Provide the [X, Y] coordinate of the cell's center where the given text is located.  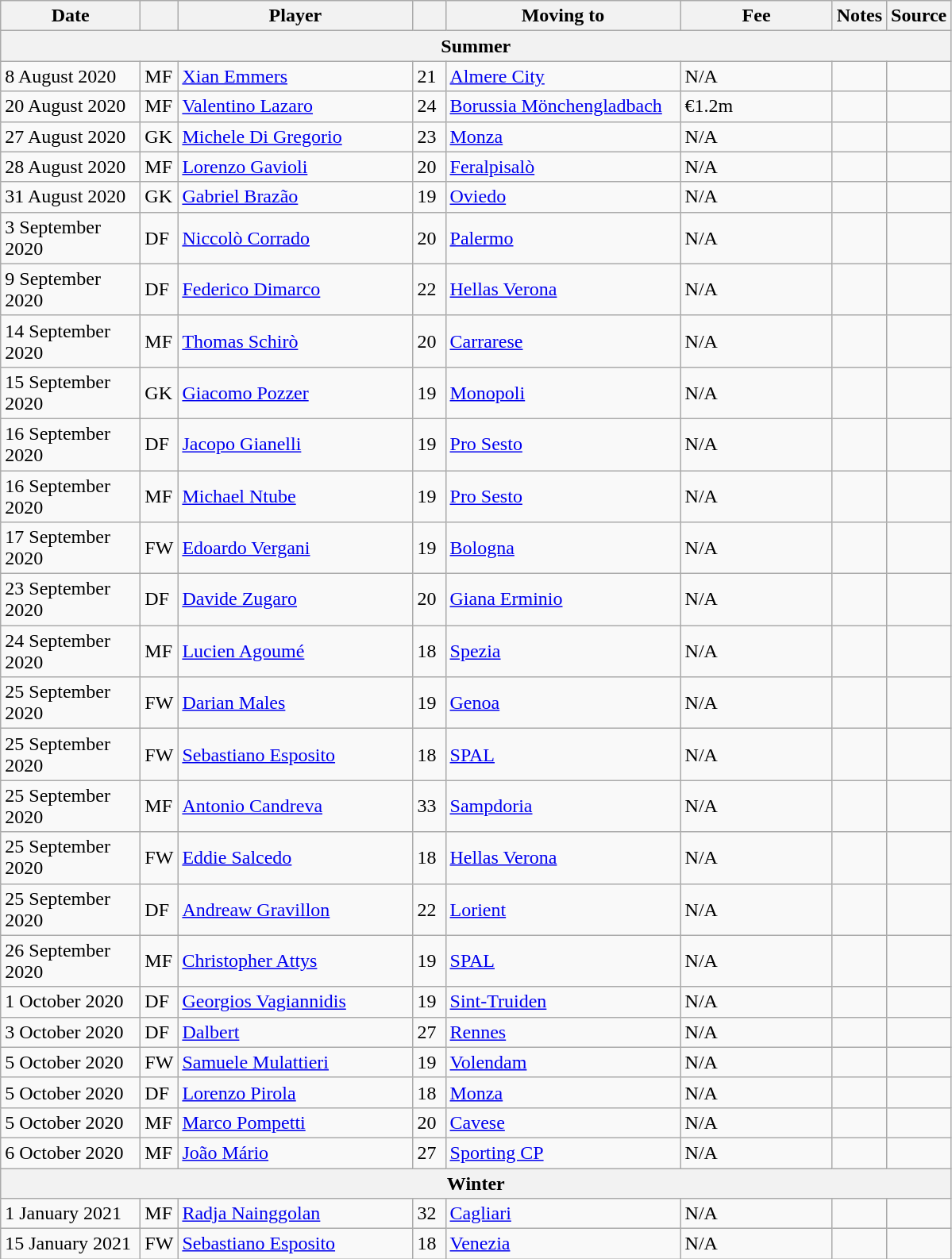
24 September 2020 [71, 651]
1 January 2021 [71, 1214]
Source [919, 16]
Edoardo Vergani [295, 548]
Giacomo Pozzer [295, 392]
3 October 2020 [71, 1032]
Xian Emmers [295, 76]
Davide Zugaro [295, 600]
33 [429, 807]
Lorenzo Gavioli [295, 167]
Venezia [563, 1244]
Michael Ntube [295, 495]
15 September 2020 [71, 392]
6 October 2020 [71, 1153]
17 September 2020 [71, 548]
Carrarese [563, 341]
Almere City [563, 76]
9 September 2020 [71, 289]
21 [429, 76]
Lucien Agoumé [295, 651]
23 [429, 137]
Dalbert [295, 1032]
Darian Males [295, 703]
Jacopo Gianelli [295, 445]
26 September 2020 [71, 961]
Cagliari [563, 1214]
Winter [476, 1184]
Niccolò Corrado [295, 238]
Cavese [563, 1122]
Eddie Salcedo [295, 857]
Gabriel Brazão [295, 197]
Fee [756, 16]
15 January 2021 [71, 1244]
Radja Nainggolan [295, 1214]
Bologna [563, 548]
Lorenzo Pirola [295, 1092]
14 September 2020 [71, 341]
Summer [476, 46]
Monopoli [563, 392]
28 August 2020 [71, 167]
3 September 2020 [71, 238]
Antonio Candreva [295, 807]
24 [429, 106]
Notes [859, 16]
Genoa [563, 703]
€1.2m [756, 106]
Sint-Truiden [563, 1002]
Volendam [563, 1062]
João Mário [295, 1153]
8 August 2020 [71, 76]
Spezia [563, 651]
Palermo [563, 238]
20 August 2020 [71, 106]
32 [429, 1214]
Christopher Attys [295, 961]
31 August 2020 [71, 197]
Sampdoria [563, 807]
23 September 2020 [71, 600]
Date [71, 16]
Feralpisalò [563, 167]
Borussia Mönchengladbach [563, 106]
Thomas Schirò [295, 341]
27 August 2020 [71, 137]
Samuele Mulattieri [295, 1062]
Player [295, 16]
Michele Di Gregorio [295, 137]
Georgios Vagiannidis [295, 1002]
Andreaw Gravillon [295, 910]
Giana Erminio [563, 600]
1 October 2020 [71, 1002]
Moving to [563, 16]
Sporting CP [563, 1153]
Valentino Lazaro [295, 106]
Marco Pompetti [295, 1122]
Oviedo [563, 197]
Federico Dimarco [295, 289]
Rennes [563, 1032]
Lorient [563, 910]
